For the text-containing cell, return its midpoint in (x, y) coordinate format. 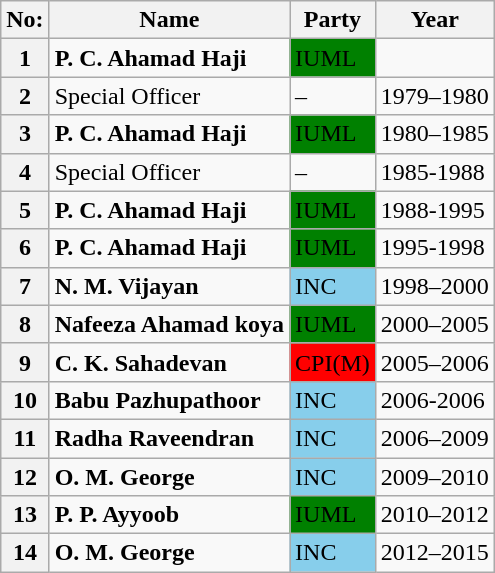
2 (25, 96)
C. K. Sahadevan (169, 362)
1998–2000 (434, 286)
Party (333, 20)
14 (25, 553)
2006-2006 (434, 400)
1985-1988 (434, 172)
11 (25, 438)
9 (25, 362)
P. P. Ayyoob (169, 515)
2006–2009 (434, 438)
Babu Pazhupathoor (169, 400)
8 (25, 324)
4 (25, 172)
2012–2015 (434, 553)
2000–2005 (434, 324)
1 (25, 58)
No: (25, 20)
3 (25, 134)
CPI(M) (333, 362)
7 (25, 286)
1980–1985 (434, 134)
10 (25, 400)
1979–1980 (434, 96)
2009–2010 (434, 477)
13 (25, 515)
Radha Raveendran (169, 438)
5 (25, 210)
2010–2012 (434, 515)
12 (25, 477)
Nafeeza Ahamad koya (169, 324)
Year (434, 20)
N. M. Vijayan (169, 286)
1988-1995 (434, 210)
6 (25, 248)
Name (169, 20)
2005–2006 (434, 362)
1995-1998 (434, 248)
